From the cell containing the given text, extract its center point as [X, Y] coordinate. 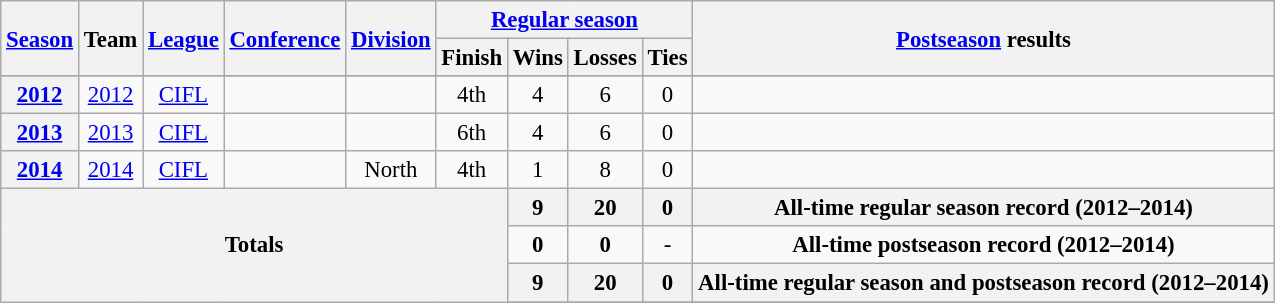
Team [110, 38]
Finish [472, 58]
All-time regular season record (2012–2014) [984, 208]
League [184, 38]
Conference [285, 38]
6th [472, 133]
Postseason results [984, 38]
1 [538, 170]
8 [605, 170]
Losses [605, 58]
Regular season [564, 20]
Totals [254, 246]
Wins [538, 58]
- [668, 245]
All-time postseason record (2012–2014) [984, 245]
Division [391, 38]
All-time regular season and postseason record (2012–2014) [984, 283]
North [391, 170]
Season [40, 38]
Ties [668, 58]
